Search for the cell housing the specified text and yield its [x, y] center coordinate. 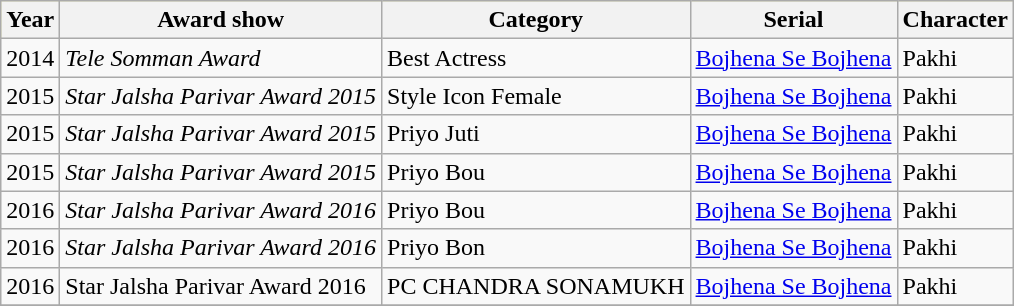
Category [536, 20]
Award show [221, 20]
Serial [794, 20]
Tele Somman Award [221, 58]
PC CHANDRA SONAMUKH [536, 286]
Best Actress [536, 58]
Style Icon Female [536, 96]
2014 [30, 58]
Year [30, 20]
Priyo Juti [536, 134]
Priyo Bon [536, 248]
Character [955, 20]
